Capture the cell that displays the provided text and extract its (X, Y) central coordinate. 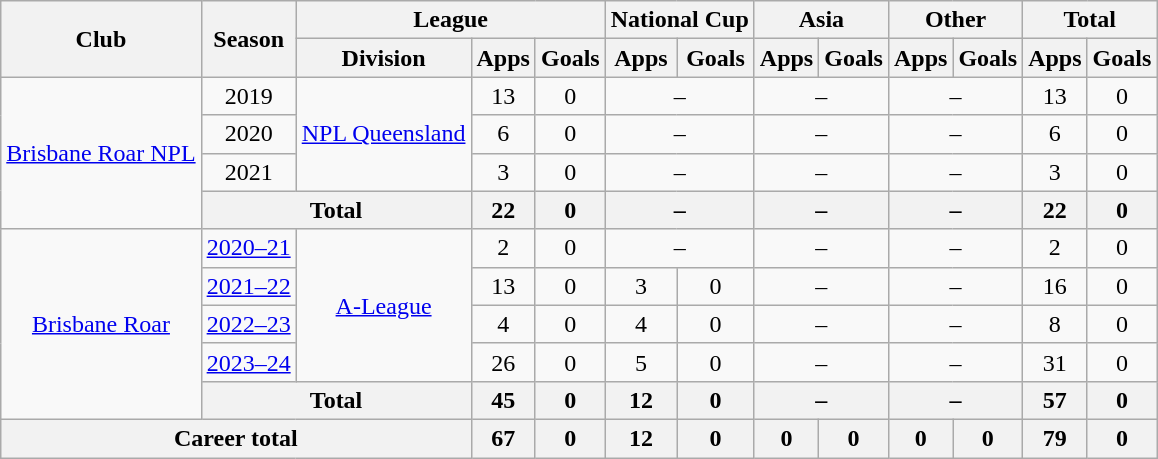
2020 (248, 134)
2021–22 (248, 286)
Brisbane Roar (101, 324)
31 (1055, 362)
2023–24 (248, 362)
Brisbane Roar NPL (101, 153)
Other (955, 20)
57 (1055, 400)
5 (641, 362)
Division (384, 58)
16 (1055, 286)
67 (503, 438)
2021 (248, 172)
45 (503, 400)
Career total (236, 438)
A-League (384, 305)
26 (503, 362)
Season (248, 39)
League (450, 20)
NPL Queensland (384, 134)
8 (1055, 324)
79 (1055, 438)
National Cup (680, 20)
2019 (248, 96)
Club (101, 39)
2022–23 (248, 324)
2020–21 (248, 248)
Asia (821, 20)
